From the cell containing the given text, extract its center point as [X, Y] coordinate. 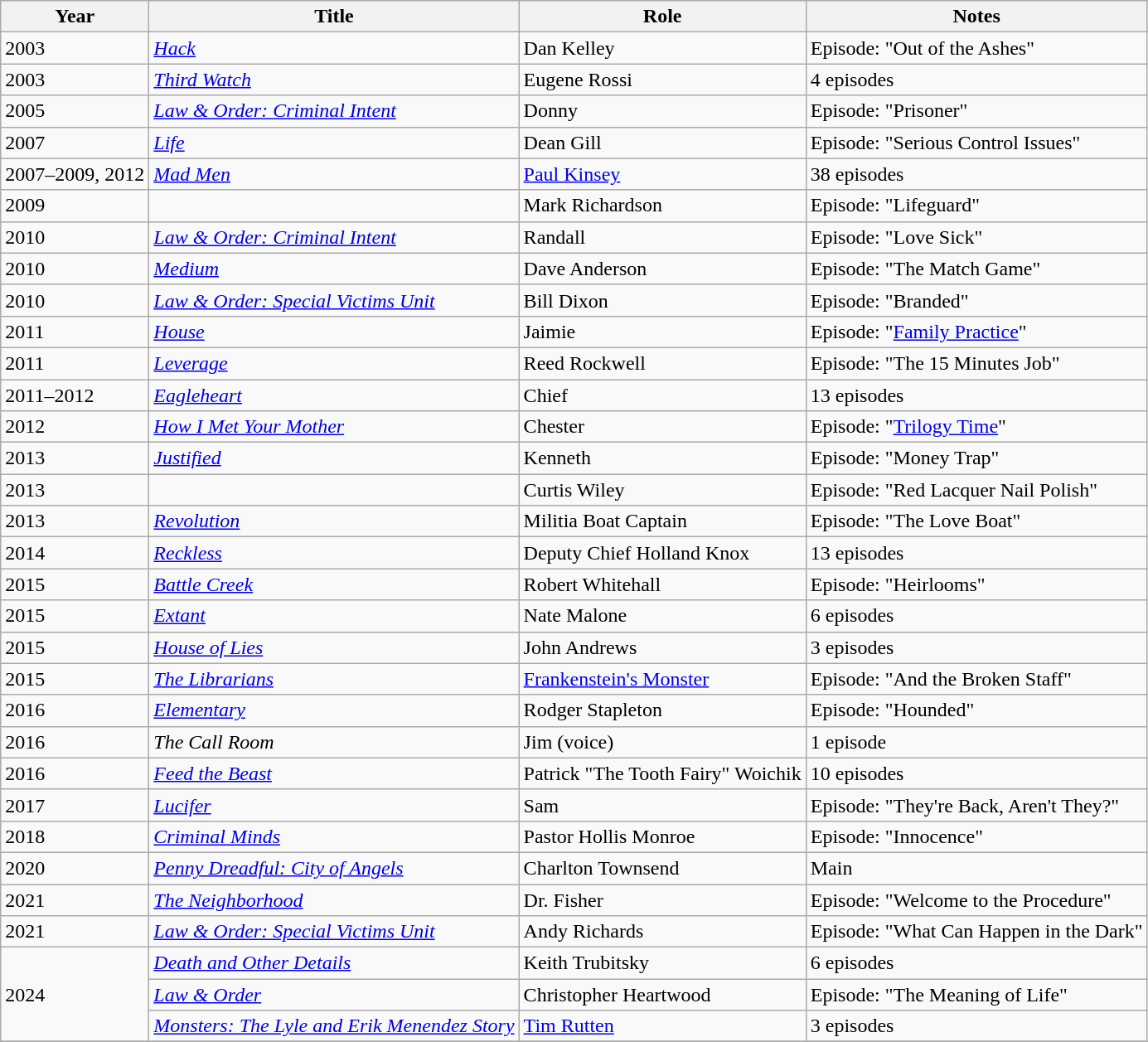
Life [334, 143]
Episode: "Prisoner" [976, 111]
Third Watch [334, 80]
Dean Gill [662, 143]
The Call Room [334, 742]
38 episodes [976, 174]
Bill Dixon [662, 300]
House [334, 332]
2007 [75, 143]
Sam [662, 805]
Deputy Chief Holland Knox [662, 553]
Jaimie [662, 332]
Episode: "Love Sick" [976, 237]
2014 [75, 553]
2009 [75, 206]
2005 [75, 111]
Mark Richardson [662, 206]
Chief [662, 395]
2024 [75, 995]
Christopher Heartwood [662, 995]
Episode: "They're Back, Aren't They?" [976, 805]
Justified [334, 458]
Episode: "The Match Game" [976, 269]
Lucifer [334, 805]
Episode: "What Can Happen in the Dark" [976, 932]
Criminal Minds [334, 836]
1 episode [976, 742]
Reckless [334, 553]
Keith Trubitsky [662, 963]
Episode: "And the Broken Staff" [976, 679]
Pastor Hollis Monroe [662, 836]
House of Lies [334, 647]
Year [75, 17]
Elementary [334, 710]
Episode: "The Love Boat" [976, 521]
10 episodes [976, 773]
Episode: "Red Lacquer Nail Polish" [976, 490]
Jim (voice) [662, 742]
Title [334, 17]
Hack [334, 48]
Eagleheart [334, 395]
Patrick "The Tooth Fairy" Woichik [662, 773]
Frankenstein's Monster [662, 679]
Battle Creek [334, 584]
Mad Men [334, 174]
2020 [75, 868]
Medium [334, 269]
Rodger Stapleton [662, 710]
Randall [662, 237]
Robert Whitehall [662, 584]
Episode: "Innocence" [976, 836]
Feed the Beast [334, 773]
Donny [662, 111]
Curtis Wiley [662, 490]
2017 [75, 805]
Penny Dreadful: City of Angels [334, 868]
Episode: "Trilogy Time" [976, 427]
Andy Richards [662, 932]
2012 [75, 427]
Episode: "Lifeguard" [976, 206]
Chester [662, 427]
Death and Other Details [334, 963]
2007–2009, 2012 [75, 174]
Role [662, 17]
Episode: "Money Trap" [976, 458]
Episode: "Serious Control Issues" [976, 143]
Paul Kinsey [662, 174]
Episode: "Out of the Ashes" [976, 48]
The Neighborhood [334, 899]
Reed Rockwell [662, 363]
How I Met Your Mother [334, 427]
The Librarians [334, 679]
Kenneth [662, 458]
Revolution [334, 521]
Charlton Townsend [662, 868]
2011–2012 [75, 395]
Leverage [334, 363]
Nate Malone [662, 616]
Law & Order [334, 995]
Main [976, 868]
Dr. Fisher [662, 899]
Eugene Rossi [662, 80]
Dave Anderson [662, 269]
4 episodes [976, 80]
Episode: "The 15 Minutes Job" [976, 363]
Episode: "Family Practice" [976, 332]
Extant [334, 616]
Episode: "Branded" [976, 300]
Episode: "Welcome to the Procedure" [976, 899]
Monsters: The Lyle and Erik Menendez Story [334, 1026]
Episode: "The Meaning of Life" [976, 995]
Episode: "Hounded" [976, 710]
2018 [75, 836]
Episode: "Heirlooms" [976, 584]
Dan Kelley [662, 48]
John Andrews [662, 647]
Tim Rutten [662, 1026]
Notes [976, 17]
Militia Boat Captain [662, 521]
